For the text-containing cell, return its midpoint in (x, y) coordinate format. 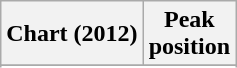
Chart (2012) (72, 34)
Peakposition (189, 34)
